For the text-containing cell, return its midpoint in [x, y] coordinate format. 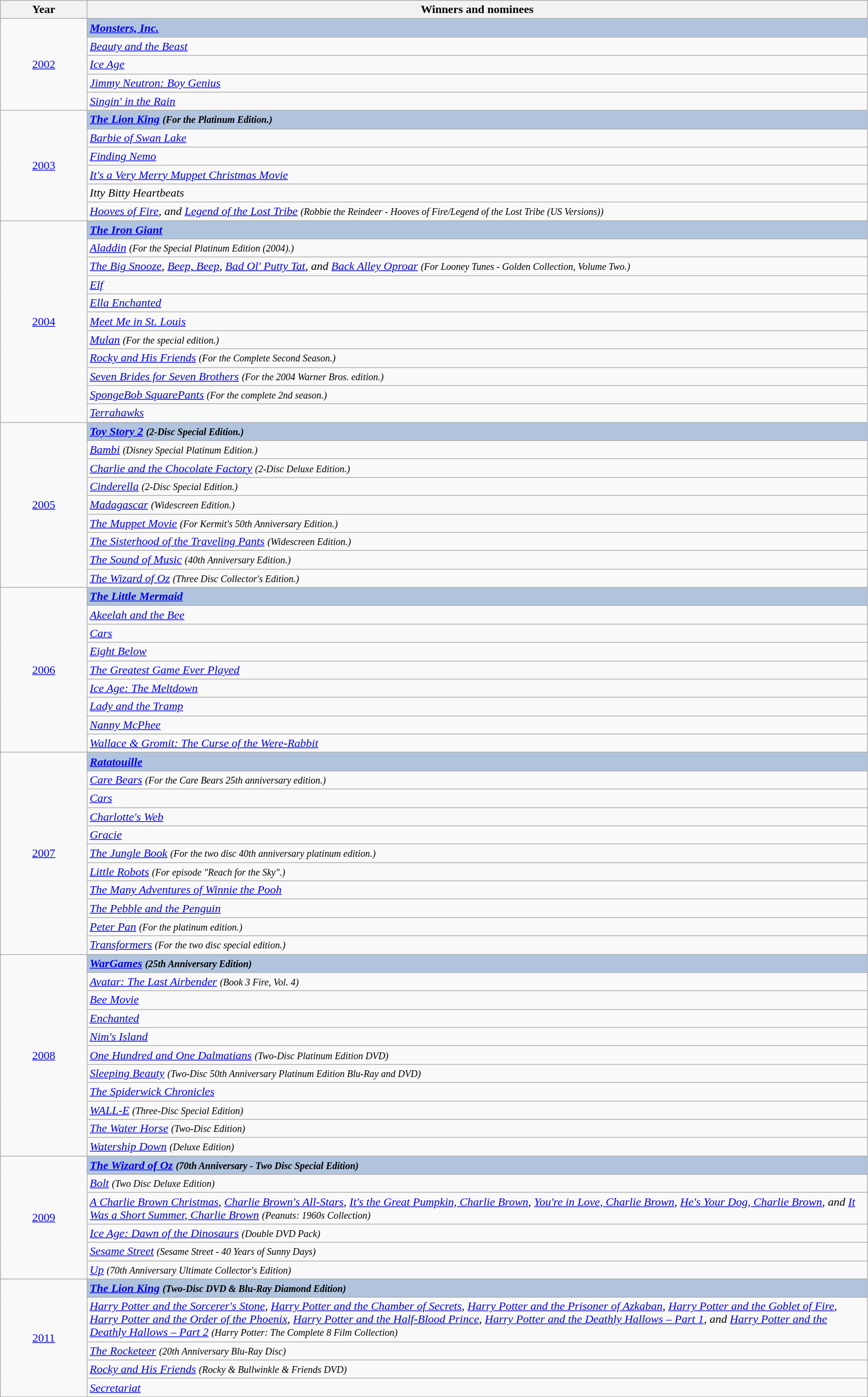
Sleeping Beauty (Two-Disc 50th Anniversary Platinum Edition Blu-Ray and DVD) [477, 1073]
One Hundred and One Dalmatians (Two-Disc Platinum Edition DVD) [477, 1055]
Itty Bitty Heartbeats [477, 193]
2002 [44, 65]
Watership Down (Deluxe Edition) [477, 1147]
2003 [44, 165]
Bambi (Disney Special Platinum Edition.) [477, 450]
Beauty and the Beast [477, 46]
The Lion King (For the Platinum Edition.) [477, 120]
WALL-E (Three-Disc Special Edition) [477, 1110]
Toy Story 2 (2-Disc Special Edition.) [477, 431]
The Water Horse (Two-Disc Edition) [477, 1129]
Avatar: The Last Airbender (Book 3 Fire, Vol. 4) [477, 982]
Finding Nemo [477, 156]
Transformers (For the two disc special edition.) [477, 945]
Winners and nominees [477, 10]
The Sisterhood of the Traveling Pants (Widescreen Edition.) [477, 542]
The Muppet Movie (For Kermit's 50th Anniversary Edition.) [477, 523]
Eight Below [477, 652]
Ice Age: Dawn of the Dinosaurs (Double DVD Pack) [477, 1233]
The Greatest Game Ever Played [477, 670]
Rocky and His Friends (For the Complete Second Season.) [477, 358]
Sesame Street (Sesame Street - 40 Years of Sunny Days) [477, 1251]
WarGames (25th Anniversary Edition) [477, 963]
Ice Age [477, 65]
Aladdin (For the Special Platinum Edition (2004).) [477, 248]
2005 [44, 505]
Charlotte's Web [477, 817]
Rocky and His Friends (Rocky & Bullwinkle & Friends DVD) [477, 1369]
The Lion King (Two-Disc DVD & Blu-Ray Diamond Edition) [477, 1288]
The Wizard of Oz (70th Anniversary - Two Disc Special Edition) [477, 1165]
The Iron Giant [477, 230]
The Pebble and the Penguin [477, 908]
Lady and the Tramp [477, 706]
2009 [44, 1217]
Peter Pan (For the platinum edition.) [477, 927]
Nanny McPhee [477, 725]
2007 [44, 853]
The Rocketeer (20th Anniversary Blu-Ray Disc) [477, 1351]
Gracie [477, 835]
Jimmy Neutron: Boy Genius [477, 83]
Monsters, Inc. [477, 28]
Nim's Island [477, 1037]
The Wizard of Oz (Three Disc Collector's Edition.) [477, 578]
2011 [44, 1338]
Care Bears (For the Care Bears 25th anniversary edition.) [477, 780]
Elf [477, 285]
It's a Very Merry Muppet Christmas Movie [477, 174]
SpongeBob SquarePants (For the complete 2nd season.) [477, 395]
Seven Brides for Seven Brothers (For the 2004 Warner Bros. edition.) [477, 376]
Up (70th Anniversary Ultimate Collector's Edition) [477, 1270]
2008 [44, 1055]
Ratatouille [477, 761]
The Spiderwick Chronicles [477, 1091]
Ice Age: The Meltdown [477, 688]
Year [44, 10]
Terrahawks [477, 413]
The Big Snooze, Beep, Beep, Bad Ol' Putty Tat, and Back Alley Oproar (For Looney Tunes - Golden Collection, Volume Two.) [477, 266]
Mulan (For the special edition.) [477, 340]
Secretariat [477, 1387]
Barbie of Swan Lake [477, 138]
Charlie and the Chocolate Factory (2-Disc Deluxe Edition.) [477, 468]
Singin' in the Rain [477, 101]
Wallace & Gromit: The Curse of the Were-Rabbit [477, 743]
The Little Mermaid [477, 597]
Enchanted [477, 1018]
The Many Adventures of Winnie the Pooh [477, 890]
Madagascar (Widescreen Edition.) [477, 505]
2006 [44, 670]
Hooves of Fire, and Legend of the Lost Tribe (Robbie the Reindeer - Hooves of Fire/Legend of the Lost Tribe (US Versions)) [477, 211]
Meet Me in St. Louis [477, 321]
Little Robots (For episode "Reach for the Sky".) [477, 872]
Ella Enchanted [477, 303]
The Jungle Book (For the two disc 40th anniversary platinum edition.) [477, 853]
2004 [44, 322]
Bolt (Two Disc Deluxe Edition) [477, 1184]
The Sound of Music (40th Anniversary Edition.) [477, 560]
Akeelah and the Bee [477, 615]
Cinderella (2-Disc Special Edition.) [477, 486]
Bee Movie [477, 1000]
